Pinpoint the cell where the given text exists, returning its [X, Y] midpoint coordinate. 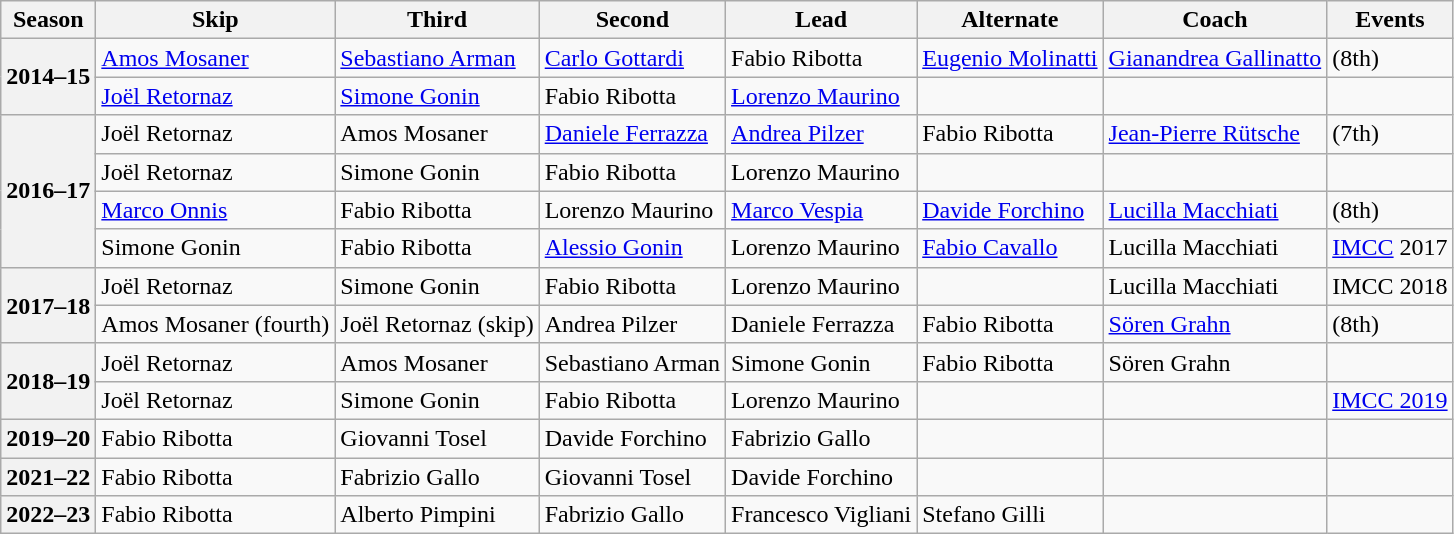
Lead [822, 20]
2018–19 [48, 381]
Jean-Pierre Rütsche [1215, 134]
IMCC 2019 [1390, 400]
Francesco Vigliani [822, 515]
Events [1390, 20]
2022–23 [48, 515]
Eugenio Molinatti [1010, 58]
2021–22 [48, 477]
Amos Mosaner (fourth) [216, 324]
Marco Vespia [822, 210]
Carlo Gottardi [632, 58]
2019–20 [48, 438]
Joël Retornaz (skip) [437, 324]
2016–17 [48, 191]
Alternate [1010, 20]
Alberto Pimpini [437, 515]
Marco Onnis [216, 210]
Skip [216, 20]
Gianandrea Gallinatto [1215, 58]
Second [632, 20]
Third [437, 20]
Coach [1215, 20]
Alessio Gonin [632, 248]
Fabio Cavallo [1010, 248]
IMCC 2017 [1390, 248]
Season [48, 20]
2017–18 [48, 305]
Stefano Gilli [1010, 515]
IMCC 2018 [1390, 286]
(7th) [1390, 134]
2014–15 [48, 77]
